Output the (x, y) coordinate of the center of the cell containing the given text.  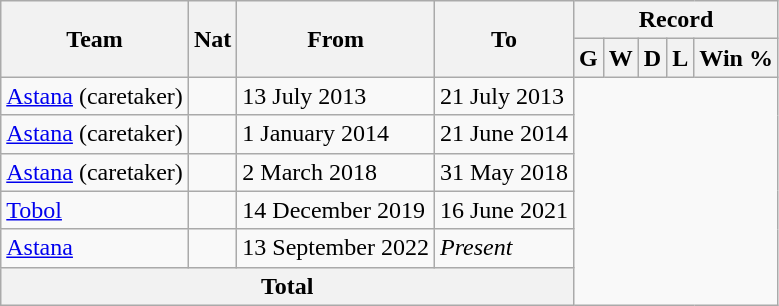
14 December 2019 (336, 210)
W (620, 58)
2 March 2018 (336, 172)
Win % (736, 58)
Total (288, 286)
13 July 2013 (336, 96)
Team (95, 39)
13 September 2022 (336, 248)
D (652, 58)
Tobol (95, 210)
From (336, 39)
1 January 2014 (336, 134)
L (680, 58)
16 June 2021 (504, 210)
Present (504, 248)
Nat (212, 39)
Astana (95, 248)
To (504, 39)
21 June 2014 (504, 134)
G (589, 58)
Record (676, 20)
21 July 2013 (504, 96)
31 May 2018 (504, 172)
